Determine the (x, y) coordinate at the center of the cell enclosing the given text.  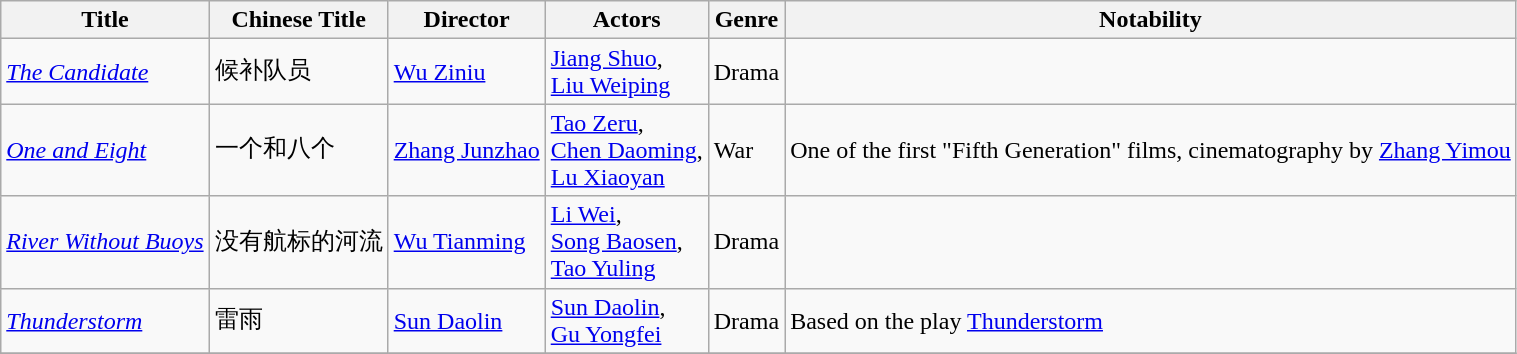
Genre (746, 20)
Sun Daolin,Gu Yongfei (626, 320)
Actors (626, 20)
雷雨 (298, 320)
Based on the play Thunderstorm (1151, 320)
Wu Tianming (466, 242)
Li Wei,Song Baosen,Tao Yuling (626, 242)
一个和八个 (298, 150)
River Without Buoys (105, 242)
Zhang Junzhao (466, 150)
没有航标的河流 (298, 242)
War (746, 150)
Title (105, 20)
Chinese Title (298, 20)
Tao Zeru,Chen Daoming,Lu Xiaoyan (626, 150)
The Candidate (105, 72)
Jiang Shuo,Liu Weiping (626, 72)
Director (466, 20)
候补队员 (298, 72)
One and Eight (105, 150)
One of the first "Fifth Generation" films, cinematography by Zhang Yimou (1151, 150)
Notability (1151, 20)
Sun Daolin (466, 320)
Wu Ziniu (466, 72)
Thunderstorm (105, 320)
